Search for the cell housing the specified text and yield its (X, Y) center coordinate. 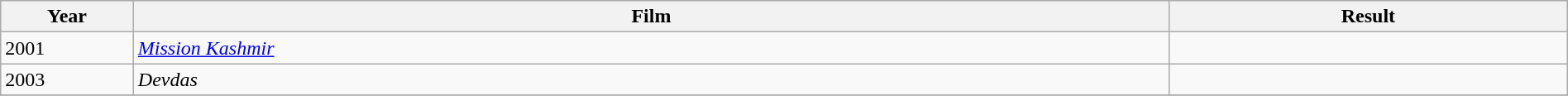
Year (68, 17)
2001 (68, 48)
Film (651, 17)
2003 (68, 79)
Mission Kashmir (651, 48)
Result (1369, 17)
Devdas (651, 79)
